Detect which cell encompasses the target text, then output its (x, y) center coordinate. 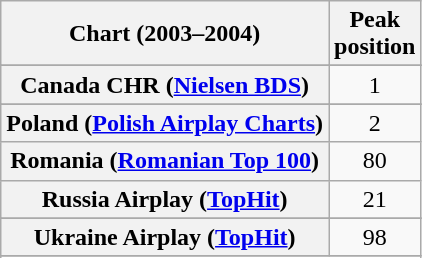
Chart (2003–2004) (165, 34)
Romania (Romanian Top 100) (165, 161)
Poland (Polish Airplay Charts) (165, 123)
80 (375, 161)
98 (375, 237)
1 (375, 85)
Peakposition (375, 34)
2 (375, 123)
Russia Airplay (TopHit) (165, 199)
21 (375, 199)
Canada CHR (Nielsen BDS) (165, 85)
Ukraine Airplay (TopHit) (165, 237)
